Detect which cell encompasses the target text, then output its [X, Y] center coordinate. 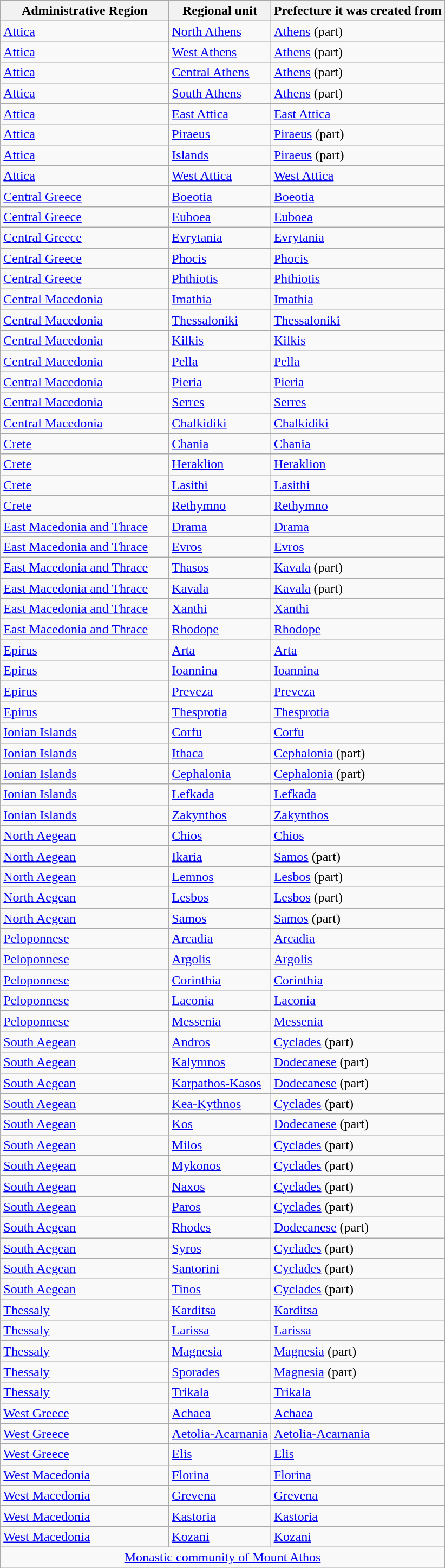
West Athens [220, 52]
Ikaria [220, 856]
Central Athens [220, 73]
Santorini [220, 1269]
North Athens [220, 31]
Lemnos [220, 877]
Cephalonia [220, 774]
South Athens [220, 93]
Magnesia [220, 1351]
Syros [220, 1248]
Naxos [220, 1186]
Thasos [220, 567]
Karpathos-Kasos [220, 1083]
Regional unit [220, 11]
Paros [220, 1207]
Mykonos [220, 1165]
Ithaca [220, 753]
Milos [220, 1145]
Kea-Kythnos [220, 1104]
Prefecture it was created from [357, 11]
Kavala [220, 588]
Kos [220, 1124]
Monastic community of Mount Athos [223, 1557]
Kalymnos [220, 1062]
Rhodes [220, 1227]
Tinos [220, 1290]
Sporades [220, 1372]
Islands [220, 155]
Andros [220, 1042]
Administrative Region [84, 11]
Piraeus [220, 134]
Lesbos [220, 897]
Samos [220, 918]
